Return [x, y] of the center of cell containing provided text 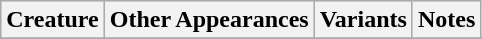
Other Appearances [209, 20]
Notes [446, 20]
Variants [363, 20]
Creature [52, 20]
